Return the [X, Y] coordinate for the center point of the cell that contains the specified text.  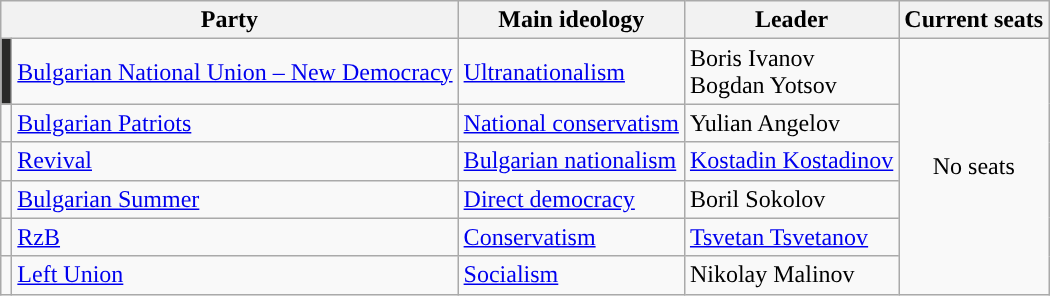
Boril Sokolov [791, 199]
Nikolay Malinov [791, 275]
Kostadin Kostadinov [791, 161]
Socialism [571, 275]
Bulgarian nationalism [571, 161]
Boris IvanovBogdan Yotsov [791, 72]
Ultranationalism [571, 72]
Bulgarian National Union – New Democracy [235, 72]
Tsvetan Tsvetanov [791, 237]
Leader [791, 20]
Party [230, 20]
Current seats [974, 20]
RzB [235, 237]
Revival [235, 161]
Bulgarian Summer [235, 199]
Direct democracy [571, 199]
Yulian Angelov [791, 123]
Left Union [235, 275]
No seats [974, 166]
Main ideology [571, 20]
Conservatism [571, 237]
National conservatism [571, 123]
Bulgarian Patriots [235, 123]
